Identify which cell holds the provided text, then report its (X, Y) central coordinate. 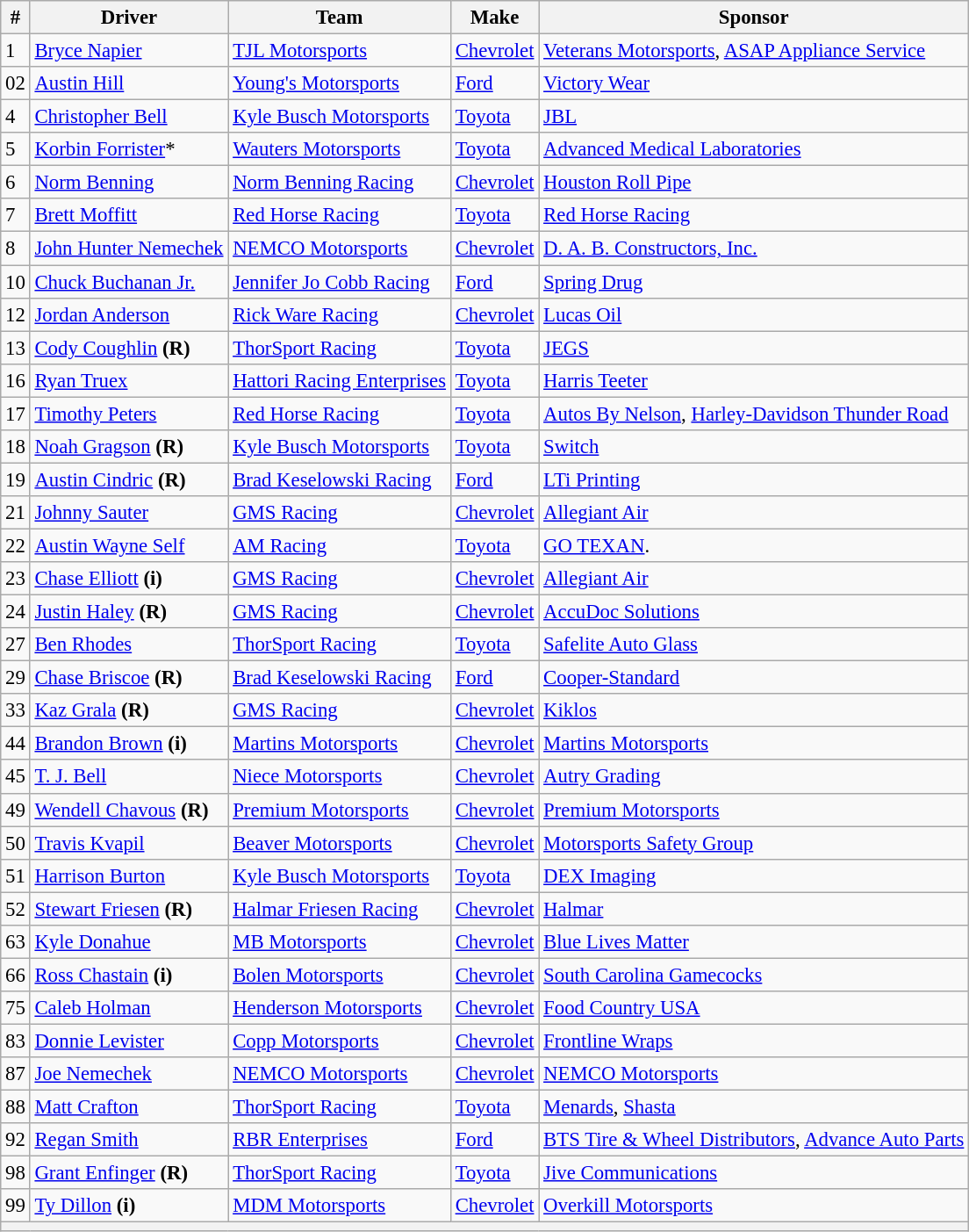
John Hunter Nemechek (129, 249)
16 (16, 380)
Hattori Racing Enterprises (340, 380)
Chase Elliott (i) (129, 579)
Copp Motorsports (340, 1041)
Victory Wear (754, 83)
Justin Haley (R) (129, 612)
49 (16, 810)
Halmar (754, 909)
33 (16, 710)
Matt Crafton (129, 1107)
Driver (129, 18)
Beaver Motorsports (340, 843)
Ty Dillon (i) (129, 1206)
Chase Briscoe (R) (129, 678)
Caleb Holman (129, 1008)
66 (16, 975)
Wauters Motorsports (340, 149)
Regan Smith (129, 1140)
TJL Motorsports (340, 51)
Ryan Truex (129, 380)
MB Motorsports (340, 942)
Wendell Chavous (R) (129, 810)
Houston Roll Pipe (754, 183)
24 (16, 612)
Austin Cindric (R) (129, 479)
44 (16, 744)
LTi Printing (754, 479)
83 (16, 1041)
13 (16, 348)
17 (16, 414)
Rick Ware Racing (340, 314)
02 (16, 83)
Lucas Oil (754, 314)
Jordan Anderson (129, 314)
63 (16, 942)
Timothy Peters (129, 414)
6 (16, 183)
92 (16, 1140)
Veterans Motorsports, ASAP Appliance Service (754, 51)
Brett Moffitt (129, 215)
Korbin Forrister* (129, 149)
Make (494, 18)
Christopher Bell (129, 117)
AccuDoc Solutions (754, 612)
Team (340, 18)
T. J. Bell (129, 777)
98 (16, 1173)
45 (16, 777)
JEGS (754, 348)
88 (16, 1107)
12 (16, 314)
75 (16, 1008)
# (16, 18)
21 (16, 513)
RBR Enterprises (340, 1140)
Joe Nemechek (129, 1074)
Grant Enfinger (R) (129, 1173)
Norm Benning Racing (340, 183)
Bolen Motorsports (340, 975)
Food Country USA (754, 1008)
Jennifer Jo Cobb Racing (340, 282)
South Carolina Gamecocks (754, 975)
Overkill Motorsports (754, 1206)
MDM Motorsports (340, 1206)
Ross Chastain (i) (129, 975)
87 (16, 1074)
Motorsports Safety Group (754, 843)
Kyle Donahue (129, 942)
Cooper-Standard (754, 678)
27 (16, 645)
23 (16, 579)
Norm Benning (129, 183)
Advanced Medical Laboratories (754, 149)
AM Racing (340, 545)
Johnny Sauter (129, 513)
Niece Motorsports (340, 777)
Safelite Auto Glass (754, 645)
29 (16, 678)
19 (16, 479)
Travis Kvapil (129, 843)
Cody Coughlin (R) (129, 348)
BTS Tire & Wheel Distributors, Advance Auto Parts (754, 1140)
99 (16, 1206)
Frontline Wraps (754, 1041)
Bryce Napier (129, 51)
Kiklos (754, 710)
Henderson Motorsports (340, 1008)
Spring Drug (754, 282)
Kaz Grala (R) (129, 710)
1 (16, 51)
51 (16, 875)
Sponsor (754, 18)
5 (16, 149)
Austin Wayne Self (129, 545)
10 (16, 282)
4 (16, 117)
7 (16, 215)
18 (16, 447)
Brandon Brown (i) (129, 744)
Harrison Burton (129, 875)
D. A. B. Constructors, Inc. (754, 249)
Chuck Buchanan Jr. (129, 282)
Young's Motorsports (340, 83)
22 (16, 545)
JBL (754, 117)
8 (16, 249)
Autry Grading (754, 777)
DEX Imaging (754, 875)
Austin Hill (129, 83)
Jive Communications (754, 1173)
Halmar Friesen Racing (340, 909)
Ben Rhodes (129, 645)
Harris Teeter (754, 380)
Menards, Shasta (754, 1107)
Donnie Levister (129, 1041)
Switch (754, 447)
Noah Gragson (R) (129, 447)
52 (16, 909)
Autos By Nelson, Harley-Davidson Thunder Road (754, 414)
Stewart Friesen (R) (129, 909)
Blue Lives Matter (754, 942)
GO TEXAN. (754, 545)
50 (16, 843)
